Return [x, y] of the center of cell containing provided text 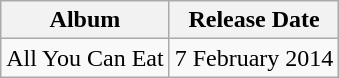
Album [85, 20]
7 February 2014 [254, 58]
All You Can Eat [85, 58]
Release Date [254, 20]
